Detect which cell encompasses the target text, then output its (X, Y) center coordinate. 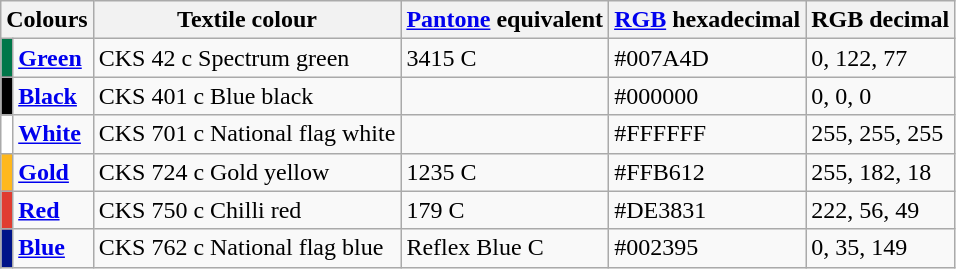
Textile colour (247, 20)
Green (53, 58)
222, 56, 49 (880, 210)
#FFFFFF (708, 134)
RGB decimal (880, 20)
RGB hexadecimal (708, 20)
0, 35, 149 (880, 248)
Gold (53, 172)
Blue (53, 248)
255, 182, 18 (880, 172)
#DE3831 (708, 210)
#FFB612 (708, 172)
Red (53, 210)
0, 122, 77 (880, 58)
Pantone equivalent (505, 20)
CKS 724 c Gold yellow (247, 172)
Reflex Blue C (505, 248)
Colours (47, 20)
179 C (505, 210)
#000000 (708, 96)
White (53, 134)
CKS 42 c Spectrum green (247, 58)
CKS 762 c National flag blue (247, 248)
1235 C (505, 172)
CKS 701 c National flag white (247, 134)
#007A4D (708, 58)
255, 255, 255 (880, 134)
#002395 (708, 248)
CKS 401 c Blue black (247, 96)
Black (53, 96)
3415 C (505, 58)
CKS 750 c Chilli red (247, 210)
0, 0, 0 (880, 96)
